Return (X, Y) of the center of cell containing provided text 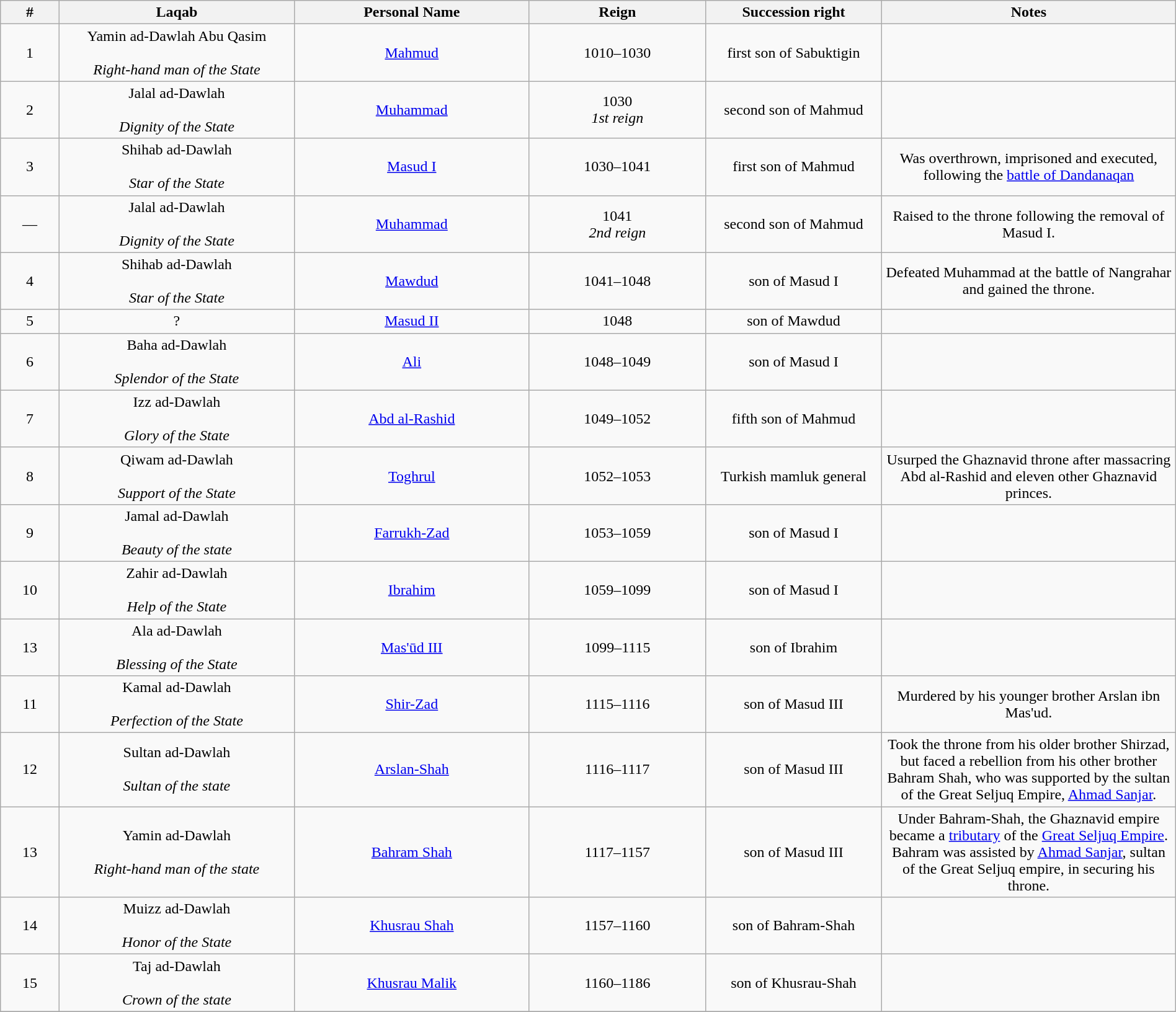
1041–1048 (617, 281)
Masud I (412, 167)
Baha ad-DawlahSplendor of the State (176, 362)
1117–1157 (617, 852)
fifth son of Mahmud (793, 419)
son of Ibrahim (793, 647)
11 (30, 704)
3 (30, 167)
first son of Sabuktigin (793, 53)
1116–1117 (617, 770)
1059–1099 (617, 590)
Toghrul (412, 476)
Was overthrown, imprisoned and executed, following the battle of Dandanaqan (1029, 167)
8 (30, 476)
15 (30, 983)
Ala ad-DawlahBlessing of the State (176, 647)
Defeated Muhammad at the battle of Nangrahar and gained the throne. (1029, 281)
5 (30, 321)
1010–1030 (617, 53)
1157–1160 (617, 926)
9 (30, 533)
Yamin ad-Dawlah Abu QasimRight-hand man of the State (176, 53)
Notes (1029, 12)
Raised to the throne following the removal of Masud I. (1029, 224)
Khusrau Malik (412, 983)
Reign (617, 12)
Farrukh-Zad (412, 533)
Shir-Zad (412, 704)
14 (30, 926)
Zahir ad-DawlahHelp of the State (176, 590)
2 (30, 110)
Succession right (793, 12)
10301st reign (617, 110)
12 (30, 770)
1049–1052 (617, 419)
son of Khusrau-Shah (793, 983)
Mahmud (412, 53)
Murdered by his younger brother Arslan ibn Mas'ud. (1029, 704)
7 (30, 419)
Abd al-Rashid (412, 419)
Yamin ad-DawlahRight-hand man of the state (176, 852)
Usurped the Ghaznavid throne after massacring Abd al-Rashid and eleven other Ghaznavid princes. (1029, 476)
Turkish mamluk general (793, 476)
Arslan-Shah (412, 770)
first son of Mahmud (793, 167)
1048–1049 (617, 362)
Ali (412, 362)
Ibrahim (412, 590)
1099–1115 (617, 647)
son of Mawdud (793, 321)
Jamal ad-DawlahBeauty of the state (176, 533)
1048 (617, 321)
? (176, 321)
6 (30, 362)
10 (30, 590)
Personal Name (412, 12)
10412nd reign (617, 224)
son of Bahram-Shah (793, 926)
4 (30, 281)
1030–1041 (617, 167)
Bahram Shah (412, 852)
Izz ad-DawlahGlory of the State (176, 419)
Muizz ad-DawlahHonor of the State (176, 926)
1115–1116 (617, 704)
1052–1053 (617, 476)
1160–1186 (617, 983)
Qiwam ad-DawlahSupport of the State (176, 476)
Laqab (176, 12)
— (30, 224)
Mawdud (412, 281)
Sultan ad-DawlahSultan of the state (176, 770)
Taj ad-DawlahCrown of the state (176, 983)
Khusrau Shah (412, 926)
# (30, 12)
1 (30, 53)
Masud II (412, 321)
Mas'ūd III (412, 647)
Kamal ad-DawlahPerfection of the State (176, 704)
1053–1059 (617, 533)
